Return the (X, Y) coordinate for the center point of the cell that contains the specified text.  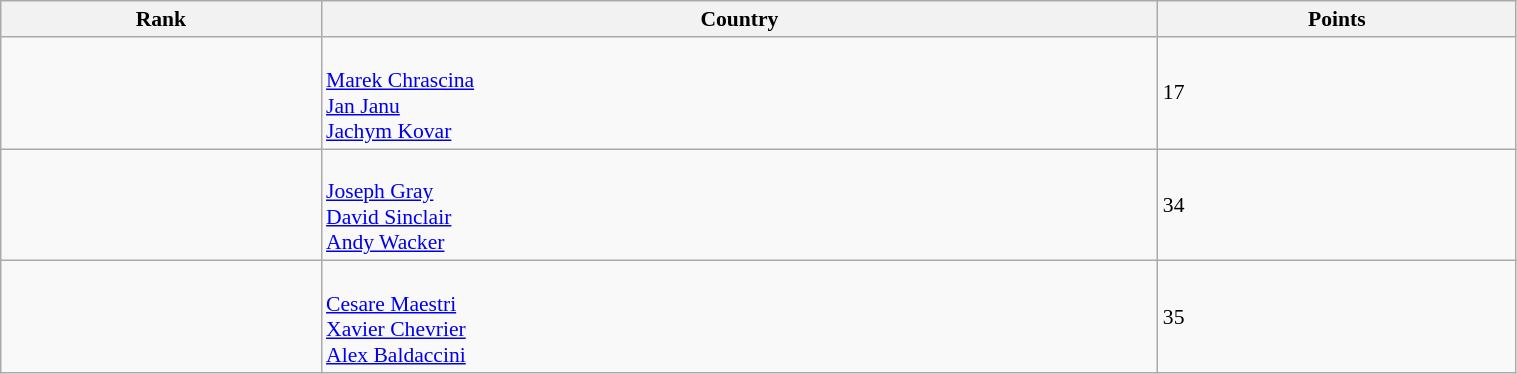
Marek ChrascinaJan JanuJachym Kovar (740, 93)
Cesare MaestriXavier ChevrierAlex Baldaccini (740, 317)
Joseph GrayDavid SinclairAndy Wacker (740, 205)
Points (1337, 19)
Country (740, 19)
Rank (161, 19)
34 (1337, 205)
17 (1337, 93)
35 (1337, 317)
